From the cell containing the given text, extract its center point as (x, y) coordinate. 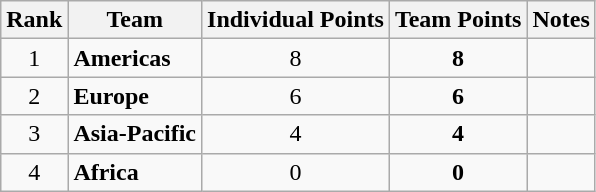
Team (135, 20)
Americas (135, 58)
Individual Points (296, 20)
Africa (135, 172)
3 (34, 134)
Rank (34, 20)
Asia-Pacific (135, 134)
Europe (135, 96)
Team Points (458, 20)
1 (34, 58)
Notes (561, 20)
2 (34, 96)
